Capture the cell that displays the provided text and extract its (X, Y) central coordinate. 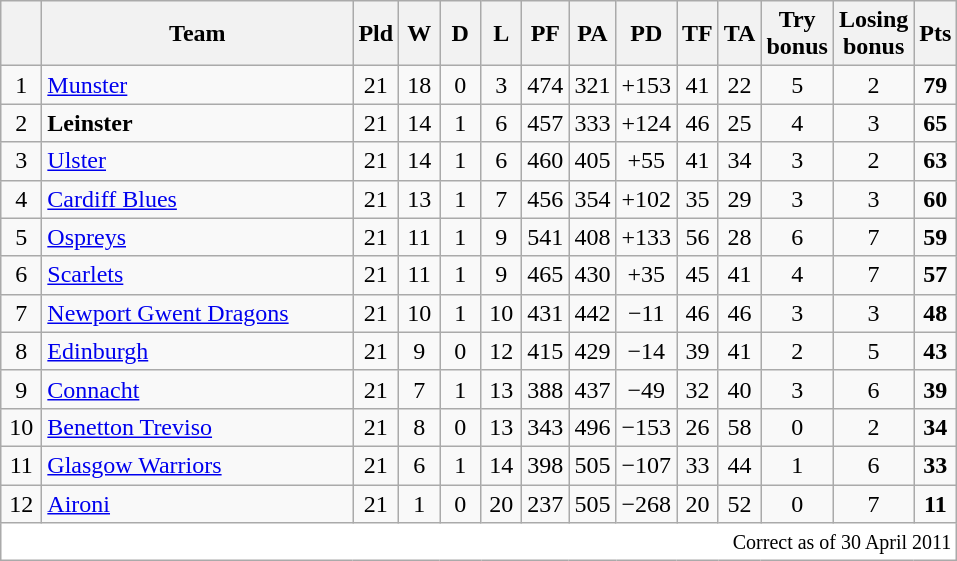
Aironi (198, 503)
Ospreys (198, 237)
429 (592, 351)
Connacht (198, 389)
32 (698, 389)
−14 (646, 351)
79 (936, 85)
Glasgow Warriors (198, 465)
56 (698, 237)
43 (936, 351)
PA (592, 34)
26 (698, 427)
PD (646, 34)
57 (936, 275)
48 (936, 313)
+102 (646, 199)
45 (698, 275)
Benetton Treviso (198, 427)
Ulster (198, 161)
465 (546, 275)
405 (592, 161)
+35 (646, 275)
408 (592, 237)
+55 (646, 161)
431 (546, 313)
442 (592, 313)
460 (546, 161)
398 (546, 465)
Cardiff Blues (198, 199)
237 (546, 503)
−268 (646, 503)
−107 (646, 465)
Try bonus (797, 34)
25 (740, 123)
−49 (646, 389)
28 (740, 237)
44 (740, 465)
29 (740, 199)
+153 (646, 85)
TF (698, 34)
Munster (198, 85)
Scarlets (198, 275)
Edinburgh (198, 351)
343 (546, 427)
65 (936, 123)
Correct as of 30 April 2011 (479, 542)
Pld (376, 34)
415 (546, 351)
388 (546, 389)
430 (592, 275)
457 (546, 123)
321 (592, 85)
541 (546, 237)
35 (698, 199)
Losing bonus (873, 34)
Newport Gwent Dragons (198, 313)
456 (546, 199)
354 (592, 199)
18 (420, 85)
437 (592, 389)
Team (198, 34)
PF (546, 34)
D (460, 34)
474 (546, 85)
+124 (646, 123)
L (502, 34)
333 (592, 123)
52 (740, 503)
W (420, 34)
496 (592, 427)
Leinster (198, 123)
−153 (646, 427)
TA (740, 34)
−11 (646, 313)
Pts (936, 34)
40 (740, 389)
59 (936, 237)
63 (936, 161)
22 (740, 85)
+133 (646, 237)
60 (936, 199)
58 (740, 427)
